Return the [x, y] coordinate for the center point of the cell that contains the specified text.  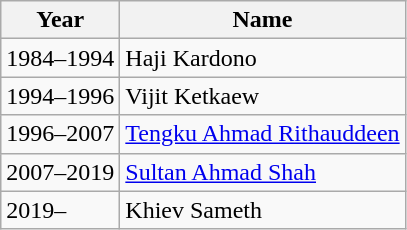
Year [60, 20]
Vijit Ketkaew [262, 96]
Haji Kardono [262, 58]
2007–2019 [60, 172]
Khiev Sameth [262, 210]
Sultan Ahmad Shah [262, 172]
Tengku Ahmad Rithauddeen [262, 134]
1984–1994 [60, 58]
1994–1996 [60, 96]
1996–2007 [60, 134]
Name [262, 20]
2019– [60, 210]
